Pinpoint the cell where the given text exists, returning its [X, Y] midpoint coordinate. 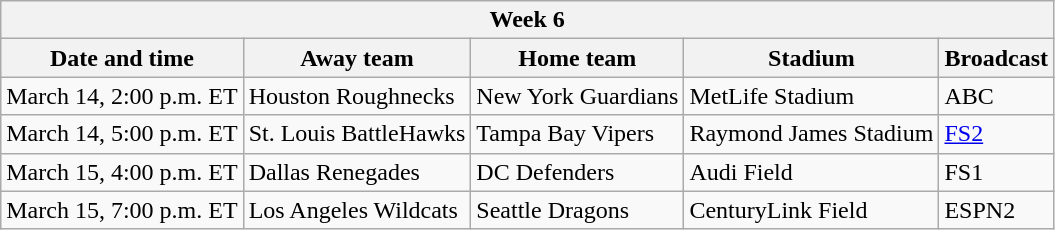
FS2 [996, 134]
Away team [357, 58]
ESPN2 [996, 210]
March 15, 7:00 p.m. ET [122, 210]
Stadium [812, 58]
New York Guardians [578, 96]
March 14, 5:00 p.m. ET [122, 134]
MetLife Stadium [812, 96]
CenturyLink Field [812, 210]
Audi Field [812, 172]
March 15, 4:00 p.m. ET [122, 172]
Home team [578, 58]
Dallas Renegades [357, 172]
Los Angeles Wildcats [357, 210]
DC Defenders [578, 172]
Raymond James Stadium [812, 134]
Tampa Bay Vipers [578, 134]
Houston Roughnecks [357, 96]
FS1 [996, 172]
ABC [996, 96]
St. Louis BattleHawks [357, 134]
March 14, 2:00 p.m. ET [122, 96]
Date and time [122, 58]
Seattle Dragons [578, 210]
Broadcast [996, 58]
Week 6 [528, 20]
